Capture the cell that displays the provided text and extract its (x, y) central coordinate. 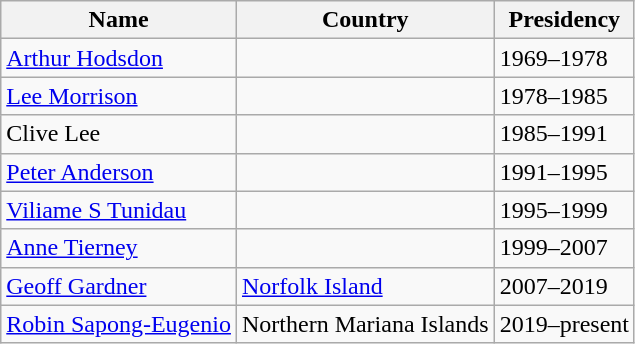
2019–present (564, 324)
Peter Anderson (119, 172)
Arthur Hodsdon (119, 58)
1985–1991 (564, 134)
Norfolk Island (365, 286)
1969–1978 (564, 58)
2007–2019 (564, 286)
1991–1995 (564, 172)
Northern Mariana Islands (365, 324)
Lee Morrison (119, 96)
Geoff Gardner (119, 286)
Clive Lee (119, 134)
Anne Tierney (119, 248)
1999–2007 (564, 248)
1995–1999 (564, 210)
Name (119, 20)
Presidency (564, 20)
Robin Sapong-Eugenio (119, 324)
Country (365, 20)
Viliame S Tunidau (119, 210)
1978–1985 (564, 96)
